From the cell containing the given text, extract its center point as [x, y] coordinate. 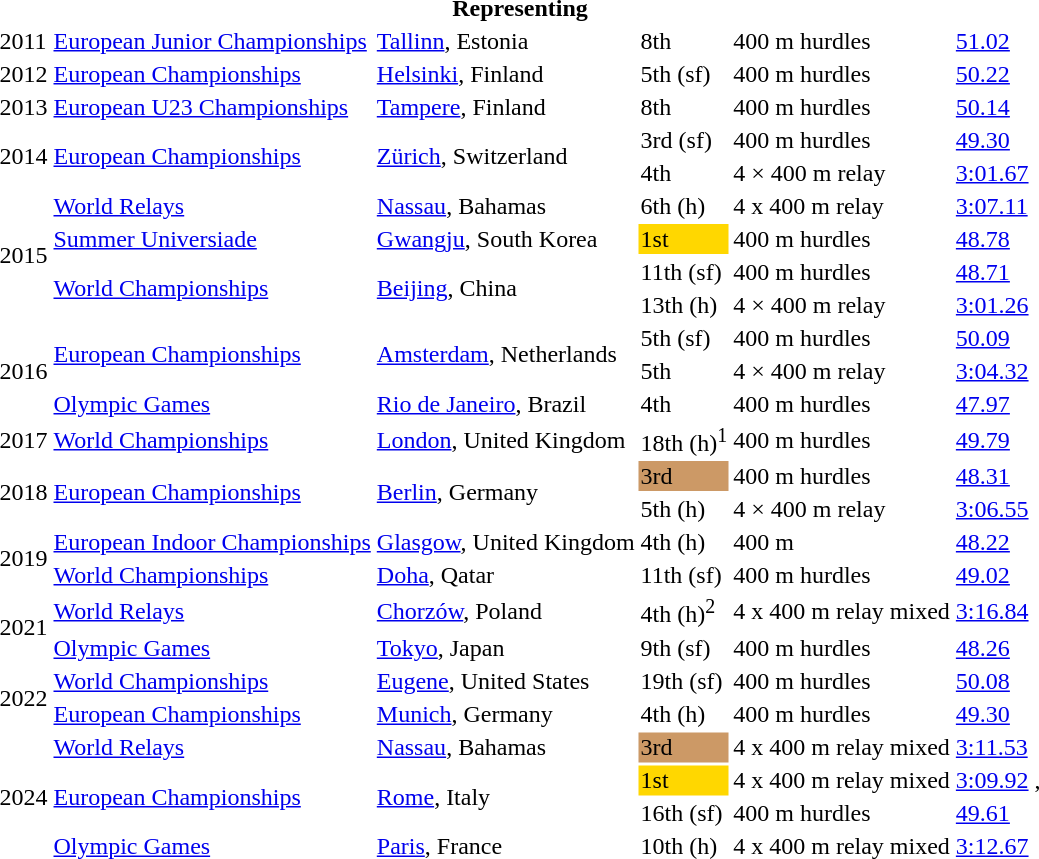
Rome, Italy [506, 796]
Glasgow, United Kingdom [506, 542]
Doha, Qatar [506, 575]
6th (h) [684, 206]
4th (h)2 [684, 611]
European Junior Championships [212, 41]
Rio de Janeiro, Brazil [506, 404]
Berlin, Germany [506, 492]
4 x 400 m relay [842, 206]
Summer Universiade [212, 239]
Tallinn, Estonia [506, 41]
5th (h) [684, 509]
9th (sf) [684, 648]
16th (sf) [684, 813]
Zürich, Switzerland [506, 156]
Beijing, China [506, 288]
European Indoor Championships [212, 542]
European U23 Championships [212, 107]
London, United Kingdom [506, 440]
3rd (sf) [684, 140]
18th (h)1 [684, 440]
19th (sf) [684, 681]
13th (h) [684, 305]
Chorzów, Poland [506, 611]
Eugene, United States [506, 681]
Munich, Germany [506, 714]
Helsinki, Finland [506, 74]
400 m [842, 542]
Amsterdam, Netherlands [506, 354]
Gwangju, South Korea [506, 239]
Tampere, Finland [506, 107]
5th [684, 371]
Tokyo, Japan [506, 648]
